Find where the given text appears and provide that cell's center as (X, Y) coordinate. 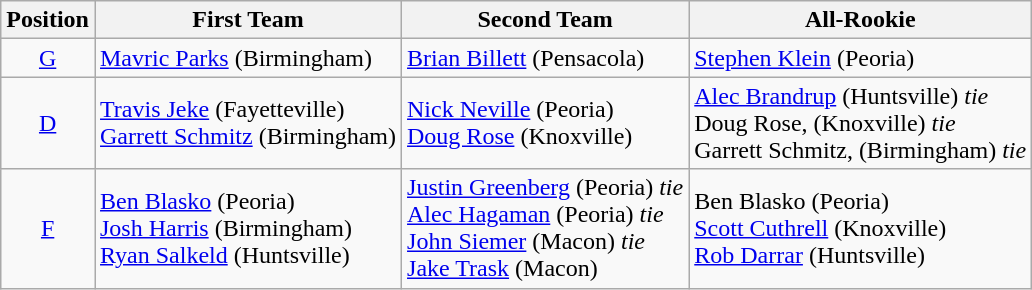
F (48, 228)
Alec Brandrup (Huntsville) tieDoug Rose, (Knoxville) tieGarrett Schmitz, (Birmingham) tie (860, 123)
Travis Jeke (Fayetteville)Garrett Schmitz (Birmingham) (248, 123)
Ben Blasko (Peoria)Josh Harris (Birmingham)Ryan Salkeld (Huntsville) (248, 228)
Brian Billett (Pensacola) (546, 58)
Mavric Parks (Birmingham) (248, 58)
Ben Blasko (Peoria)Scott Cuthrell (Knoxville)Rob Darrar (Huntsville) (860, 228)
Justin Greenberg (Peoria) tieAlec Hagaman (Peoria) tieJohn Siemer (Macon) tieJake Trask (Macon) (546, 228)
Nick Neville (Peoria)Doug Rose (Knoxville) (546, 123)
First Team (248, 20)
Position (48, 20)
D (48, 123)
Stephen Klein (Peoria) (860, 58)
All-Rookie (860, 20)
Second Team (546, 20)
G (48, 58)
